Provide the [X, Y] coordinate of the cell's center where the given text is located.  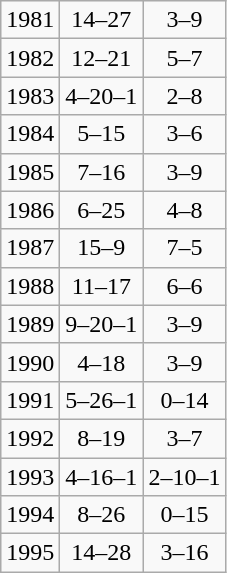
3–7 [184, 438]
11–17 [102, 286]
1992 [30, 438]
2–10–1 [184, 477]
4–18 [102, 362]
1994 [30, 515]
15–9 [102, 248]
1993 [30, 477]
1985 [30, 172]
12–21 [102, 58]
14–28 [102, 553]
1991 [30, 400]
4–8 [184, 210]
4–16–1 [102, 477]
1984 [30, 134]
1988 [30, 286]
1995 [30, 553]
1983 [30, 96]
1989 [30, 324]
7–16 [102, 172]
1990 [30, 362]
8–19 [102, 438]
5–7 [184, 58]
8–26 [102, 515]
6–6 [184, 286]
14–27 [102, 20]
1986 [30, 210]
6–25 [102, 210]
5–26–1 [102, 400]
1987 [30, 248]
0–14 [184, 400]
2–8 [184, 96]
7–5 [184, 248]
5–15 [102, 134]
4–20–1 [102, 96]
3–6 [184, 134]
3–16 [184, 553]
1981 [30, 20]
0–15 [184, 515]
9–20–1 [102, 324]
1982 [30, 58]
